From the cell containing the given text, extract its center point as [x, y] coordinate. 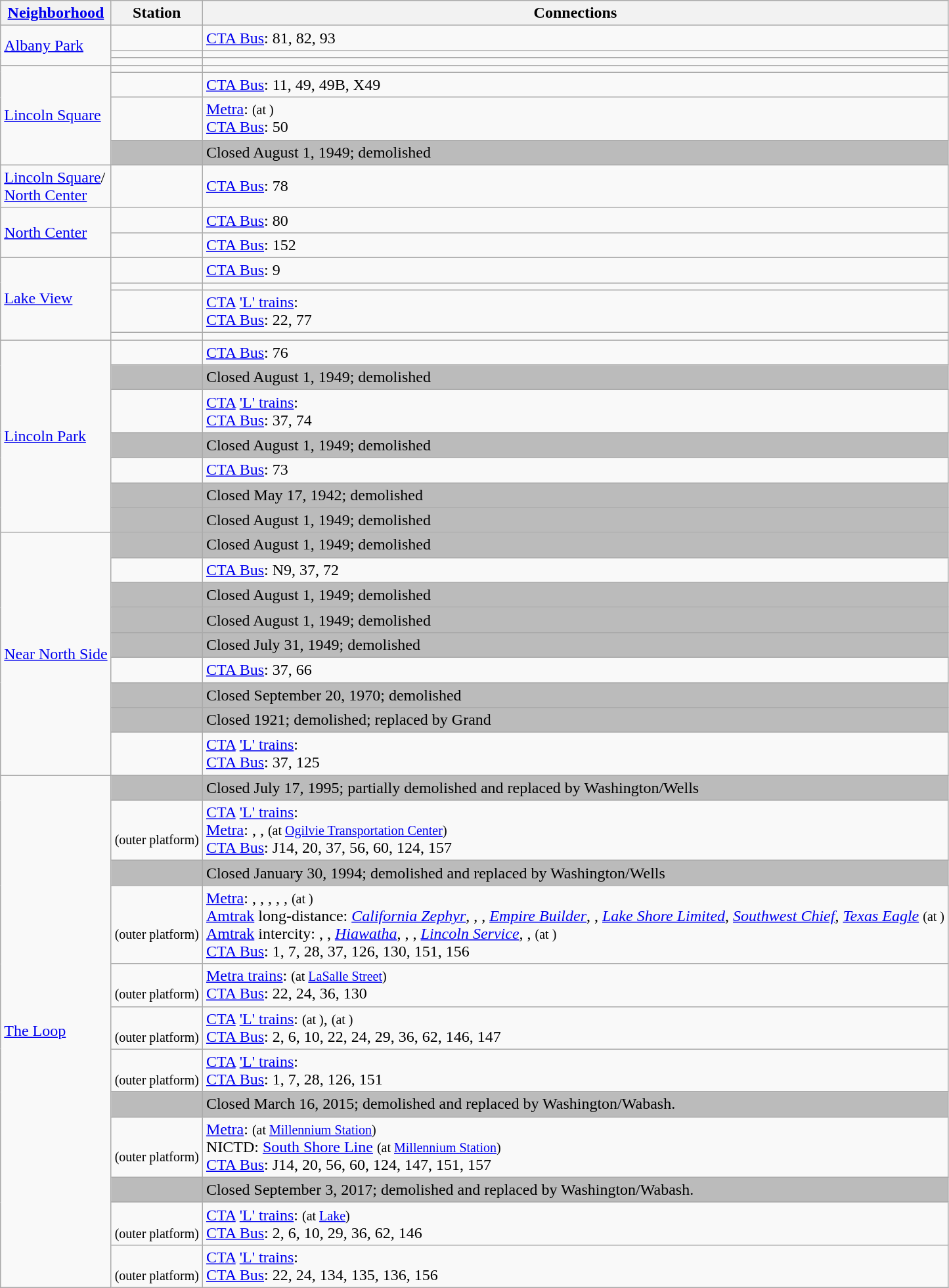
Metra: (at ) CTA Bus: 50 [575, 118]
CTA 'L' trains: CTA Bus: 22, 77 [575, 311]
CTA Bus: 81, 82, 93 [575, 38]
Lincoln Square [56, 115]
CTA Bus: 11, 49, 49B, X49 [575, 85]
CTA 'L' trains: (at ), (at ) CTA Bus: 2, 6, 10, 22, 24, 29, 36, 62, 146, 147 [575, 1028]
Neighborhood [56, 13]
Lincoln Square/North Center [56, 186]
CTA Bus: 76 [575, 353]
CTA 'L' trains: Metra: , , (at Ogilvie Transportation Center) CTA Bus: J14, 20, 37, 56, 60, 124, 157 [575, 830]
CTA 'L' trains: CTA Bus: 1, 7, 28, 126, 151 [575, 1070]
CTA Bus: 73 [575, 470]
Closed July 17, 1995; partially demolished and replaced by Washington/Wells [575, 788]
CTA Bus: 80 [575, 220]
Closed May 17, 1942; demolished [575, 495]
CTA 'L' trains: CTA Bus: 22, 24, 134, 135, 136, 156 [575, 1266]
CTA Bus: 78 [575, 186]
CTA Bus: 37, 66 [575, 670]
CTA 'L' trains: CTA Bus: 37, 125 [575, 754]
CTA 'L' trains: (at Lake) CTA Bus: 2, 6, 10, 29, 36, 62, 146 [575, 1224]
The Loop [56, 1032]
CTA Bus: N9, 37, 72 [575, 570]
Metra trains: (at LaSalle Street) CTA Bus: 22, 24, 36, 130 [575, 985]
Metra: (at Millennium Station) NICTD: South Shore Line (at Millennium Station) CTA Bus: J14, 20, 56, 60, 124, 147, 151, 157 [575, 1147]
CTA Bus: 152 [575, 245]
Lincoln Park [56, 436]
CTA Bus: 9 [575, 270]
Albany Park [56, 45]
Lake View [56, 298]
Closed January 30, 1994; demolished and replaced by Washington/Wells [575, 873]
Closed March 16, 2015; demolished and replaced by Washington/Wabash. [575, 1104]
Closed September 3, 2017; demolished and replaced by Washington/Wabash. [575, 1190]
North Center [56, 232]
Closed September 20, 1970; demolished [575, 695]
CTA 'L' trains: CTA Bus: 37, 74 [575, 411]
Station [156, 13]
Closed 1921; demolished; replaced by Grand [575, 720]
Closed July 31, 1949; demolished [575, 645]
Near North Side [56, 654]
Connections [575, 13]
